Locate the cell with the specified text and output its [x, y] center coordinate. 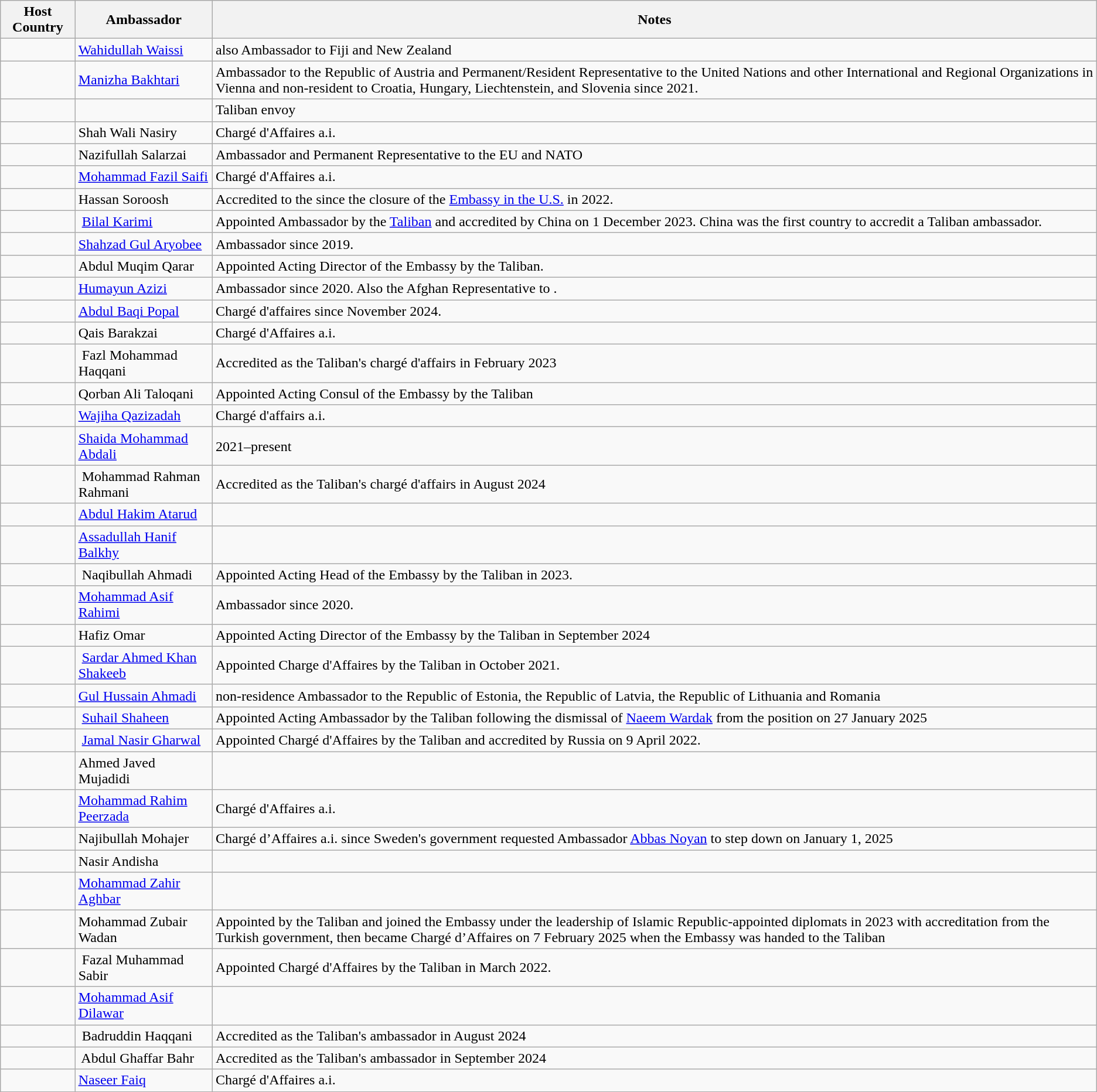
Nazifullah Salarzai [144, 155]
Ambassador since 2020. [654, 605]
Appointed Charge d'Affaires by the Taliban in October 2021. [654, 666]
Fazal Muhammad Sabir [144, 968]
Wahidullah Waissi [144, 50]
Accredited as the Taliban's chargé d'affairs in February 2023 [654, 363]
Ambassador since 2020. Also the Afghan Representative to . [654, 288]
Appointed Acting Director of the Embassy by the Taliban. [654, 266]
Mohammad Asif Rahimi [144, 605]
Mohammad Fazil Saifi [144, 177]
also Ambassador to Fiji and New Zealand [654, 50]
Host Country [38, 20]
Jamal Nasir Gharwal [144, 740]
Shah Wali Nasiry [144, 132]
Mohammad Rahim Peerzada [144, 808]
Mohammad Zahir Aghbar [144, 892]
Mohammad Zubair Wadan [144, 929]
Abdul Ghaffar Bahr [144, 1058]
Ambassador since 2019. [654, 244]
Ambassador and Permanent Representative to the EU and NATO [654, 155]
Mohammad Asif Dilawar [144, 1005]
Assadullah Hanif Balkhy [144, 545]
Nasir Andisha [144, 861]
Sardar Ahmed Khan Shakeeb [144, 666]
2021–present [654, 446]
Fazl Mohammad Haqqani [144, 363]
Appointed Acting Head of the Embassy by the Taliban in 2023. [654, 575]
Appointed Chargé d'Affaires by the Taliban and accredited by Russia on 9 April 2022. [654, 740]
Shahzad Gul Aryobee [144, 244]
non-residence Ambassador to the Republic of Estonia, the Republic of Latvia, the Republic of Lithuania and Romania [654, 695]
Gul Hussain Ahmadi [144, 695]
Ahmed Javed Mujadidi [144, 770]
Badruddin Haqqani [144, 1036]
Chargé d’Affaires a.i. since Sweden's government requested Ambassador Abbas Noyan to step down on January 1, 2025 [654, 839]
Hassan Soroosh [144, 199]
Humayun Azizi [144, 288]
Appointed Acting Ambassador by the Taliban following the dismissal of Naeem Wardak from the position on 27 January 2025 [654, 718]
Hafiz Omar [144, 635]
Accredited as the Taliban's ambassador in August 2024 [654, 1036]
Mohammad Rahman Rahmani [144, 484]
Appointed Chargé d'Affaires by the Taliban in March 2022. [654, 968]
Accredited to the since the closure of the Embassy in the U.S. in 2022. [654, 199]
Ambassador [144, 20]
Naseer Faiq [144, 1080]
Suhail Shaheen [144, 718]
Appointed Acting Director of the Embassy by the Taliban in September 2024 [654, 635]
Shaida Mohammad Abdali [144, 446]
Abdul Hakim Atarud [144, 514]
Appointed Acting Consul of the Embassy by the Taliban [654, 394]
Qais Barakzai [144, 333]
Abdul Baqi Popal [144, 311]
Wajiha Qazizadah [144, 416]
Notes [654, 20]
Qorban Ali Taloqani [144, 394]
Najibullah Mohajer [144, 839]
Chargé d'affaires since November 2024. [654, 311]
Chargé d'affairs a.i. [654, 416]
Naqibullah Ahmadi [144, 575]
Accredited as the Taliban's chargé d'affairs in August 2024 [654, 484]
Appointed Ambassador by the Taliban and accredited by China on 1 December 2023. China was the first country to accredit a Taliban ambassador. [654, 221]
Taliban envoy [654, 110]
Manizha Bakhtari [144, 80]
Abdul Muqim Qarar [144, 266]
Accredited as the Taliban's ambassador in September 2024 [654, 1058]
Bilal Karimi [144, 221]
